Capture the cell that displays the provided text and extract its (x, y) central coordinate. 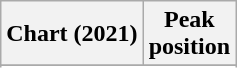
Peak position (189, 34)
Chart (2021) (72, 34)
